Locate the cell with the specified text and output its [X, Y] center coordinate. 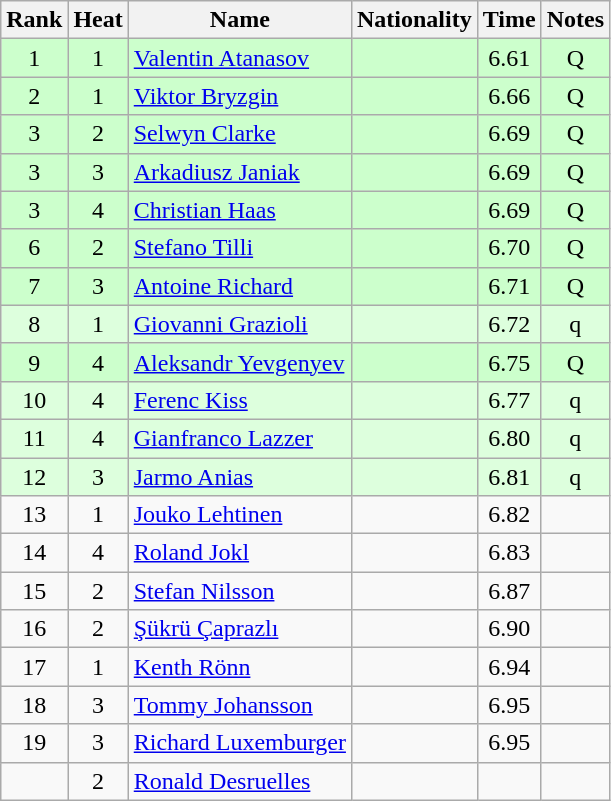
Tommy Johansson [240, 705]
Ferenc Kiss [240, 400]
19 [34, 743]
15 [34, 591]
Christian Haas [240, 210]
Roland Jokl [240, 553]
Arkadiusz Janiak [240, 172]
Giovanni Grazioli [240, 324]
6.90 [509, 629]
6.81 [509, 477]
6.83 [509, 553]
Time [509, 20]
6.70 [509, 248]
Rank [34, 20]
6 [34, 248]
Ronald Desruelles [240, 781]
10 [34, 400]
8 [34, 324]
11 [34, 438]
6.75 [509, 362]
Şükrü Çaprazlı [240, 629]
Antoine Richard [240, 286]
Richard Luxemburger [240, 743]
Aleksandr Yevgenyev [240, 362]
6.71 [509, 286]
6.80 [509, 438]
Valentin Atanasov [240, 58]
18 [34, 705]
Kenth Rönn [240, 667]
Viktor Bryzgin [240, 96]
6.82 [509, 515]
9 [34, 362]
Notes [575, 20]
6.72 [509, 324]
Jarmo Anias [240, 477]
14 [34, 553]
6.66 [509, 96]
Stefano Tilli [240, 248]
6.61 [509, 58]
Jouko Lehtinen [240, 515]
Heat [98, 20]
Stefan Nilsson [240, 591]
13 [34, 515]
6.87 [509, 591]
16 [34, 629]
Name [240, 20]
6.94 [509, 667]
Gianfranco Lazzer [240, 438]
7 [34, 286]
6.77 [509, 400]
Selwyn Clarke [240, 134]
12 [34, 477]
Nationality [414, 20]
17 [34, 667]
